Find where the given text appears and provide that cell's center as (x, y) coordinate. 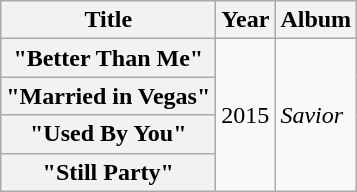
"Used By You" (108, 134)
Savior (316, 115)
Album (316, 20)
"Married in Vegas" (108, 96)
2015 (246, 115)
Year (246, 20)
Title (108, 20)
"Better Than Me" (108, 58)
"Still Party" (108, 172)
